For the text-containing cell, return its midpoint in [X, Y] coordinate format. 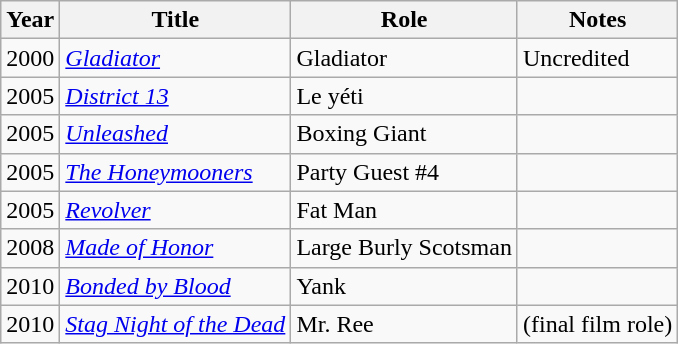
Party Guest #4 [404, 172]
Fat Man [404, 210]
Bonded by Blood [176, 286]
Yank [404, 286]
2008 [30, 248]
Title [176, 20]
Year [30, 20]
Stag Night of the Dead [176, 324]
Revolver [176, 210]
Boxing Giant [404, 134]
(final film role) [597, 324]
Role [404, 20]
Uncredited [597, 58]
Made of Honor [176, 248]
Le yéti [404, 96]
Unleashed [176, 134]
District 13 [176, 96]
Mr. Ree [404, 324]
Notes [597, 20]
2000 [30, 58]
Large Burly Scotsman [404, 248]
The Honeymooners [176, 172]
